Return [x, y] of the center of cell containing provided text 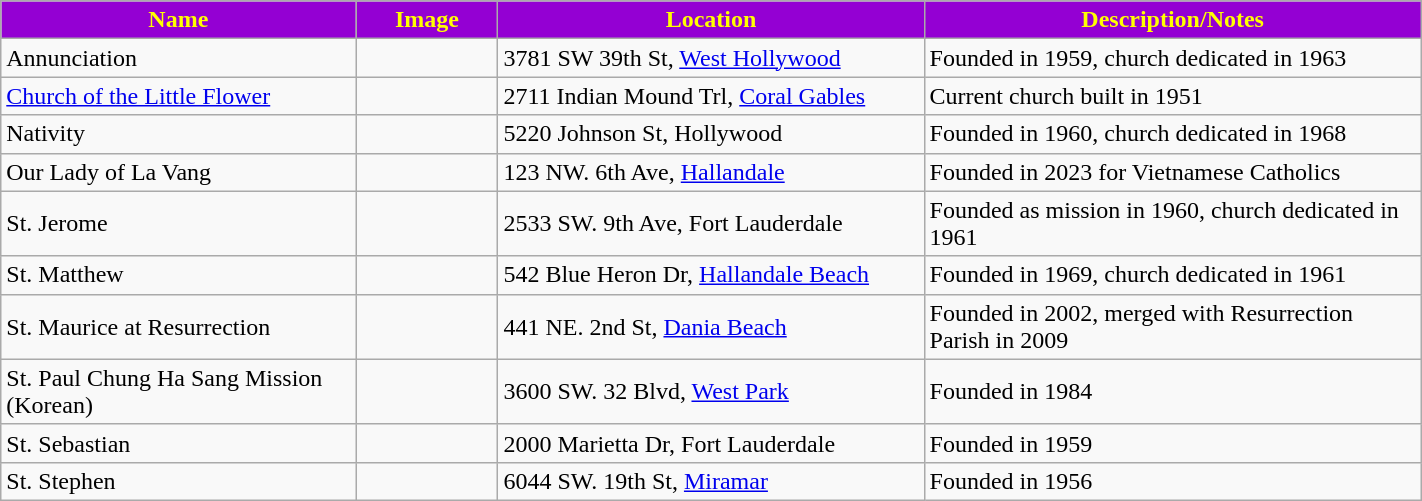
542 Blue Heron Dr, Hallandale Beach [711, 275]
2000 Marietta Dr, Fort Lauderdale [711, 443]
St. Paul Chung Ha Sang Mission (Korean) [178, 392]
St. Sebastian [178, 443]
Name [178, 20]
Founded in 2023 for Vietnamese Catholics [1172, 172]
St. Matthew [178, 275]
Location [711, 20]
Founded in 1969, church dedicated in 1961 [1172, 275]
Founded in 1959, church dedicated in 1963 [1172, 58]
441 NE. 2nd St, Dania Beach [711, 326]
6044 SW. 19th St, Miramar [711, 481]
Our Lady of La Vang [178, 172]
Founded in 1984 [1172, 392]
3600 SW. 32 Blvd, West Park [711, 392]
Church of the Little Flower [178, 96]
Founded in 1956 [1172, 481]
2711 Indian Mound Trl, Coral Gables [711, 96]
3781 SW 39th St, West Hollywood [711, 58]
Description/Notes [1172, 20]
5220 Johnson St, Hollywood [711, 134]
St. Jerome [178, 224]
Founded in 1959 [1172, 443]
Current church built in 1951 [1172, 96]
St. Maurice at Resurrection [178, 326]
Founded in 1960, church dedicated in 1968 [1172, 134]
Nativity [178, 134]
St. Stephen [178, 481]
Founded as mission in 1960, church dedicated in 1961 [1172, 224]
123 NW. 6th Ave, Hallandale [711, 172]
Image [427, 20]
Annunciation [178, 58]
Founded in 2002, merged with Resurrection Parish in 2009 [1172, 326]
2533 SW. 9th Ave, Fort Lauderdale [711, 224]
